Return [x, y] of the center of cell containing provided text 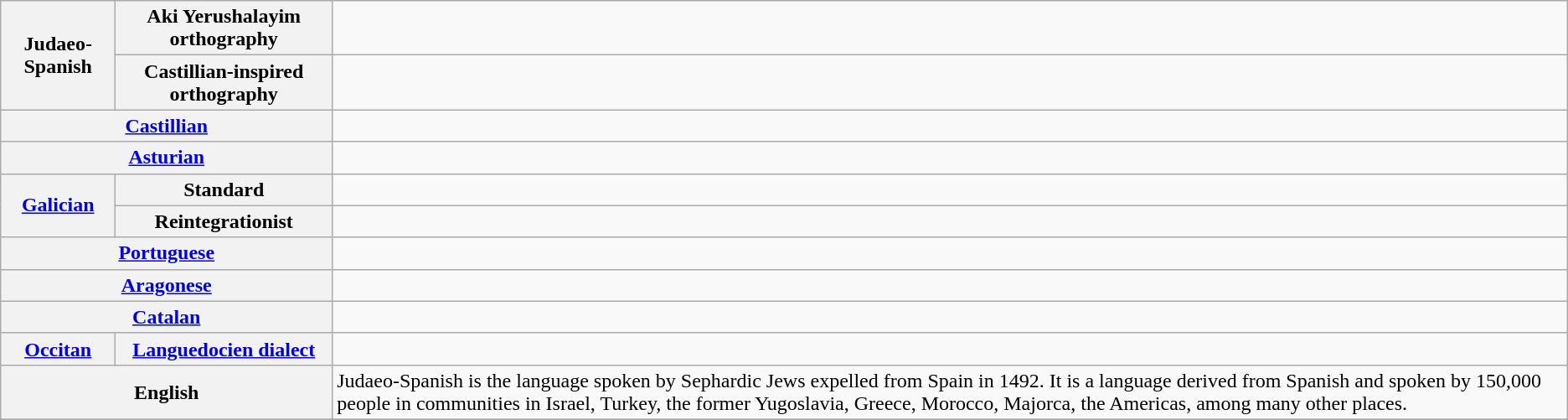
Reintegrationist [224, 221]
Castillian-inspired orthography [224, 82]
Galician [59, 205]
English [167, 392]
Aragonese [167, 285]
Occitan [59, 349]
Catalan [167, 317]
Aki Yerushalayim orthography [224, 29]
Standard [224, 189]
Languedocien dialect [224, 349]
Asturian [167, 158]
Castillian [167, 126]
Portuguese [167, 253]
Judaeo-Spanish [59, 55]
